Identify which cell holds the provided text, then report its [x, y] central coordinate. 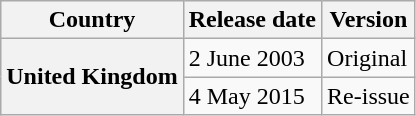
United Kingdom [92, 77]
4 May 2015 [252, 96]
Release date [252, 20]
Country [92, 20]
Version [369, 20]
Re-issue [369, 96]
Original [369, 58]
2 June 2003 [252, 58]
